Extract the [X, Y] coordinate from the center of the cell holding the provided text.  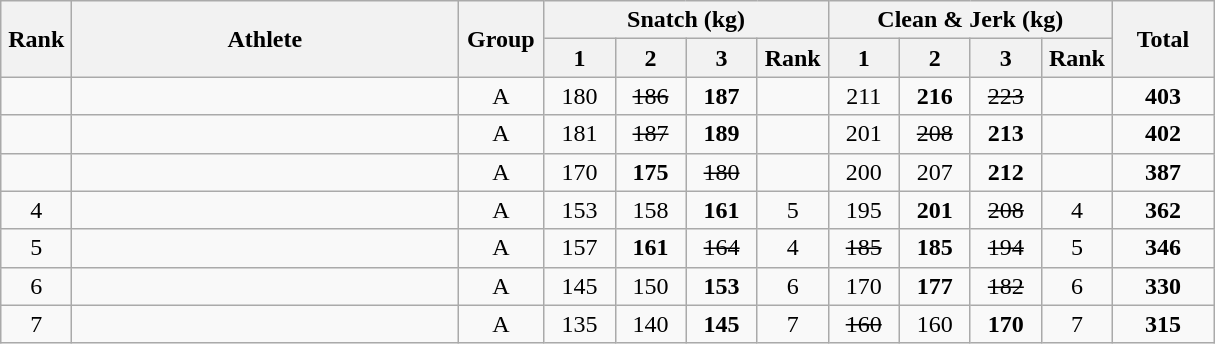
402 [1162, 134]
157 [580, 248]
175 [650, 172]
Total [1162, 39]
216 [934, 96]
330 [1162, 286]
189 [722, 134]
Group [501, 39]
181 [580, 134]
212 [1006, 172]
Athlete [265, 39]
223 [1006, 96]
140 [650, 324]
182 [1006, 286]
158 [650, 210]
150 [650, 286]
Clean & Jerk (kg) [970, 20]
200 [864, 172]
164 [722, 248]
387 [1162, 172]
Snatch (kg) [686, 20]
194 [1006, 248]
315 [1162, 324]
346 [1162, 248]
135 [580, 324]
213 [1006, 134]
403 [1162, 96]
177 [934, 286]
186 [650, 96]
195 [864, 210]
362 [1162, 210]
207 [934, 172]
211 [864, 96]
